Return [x, y] of the center of cell containing provided text 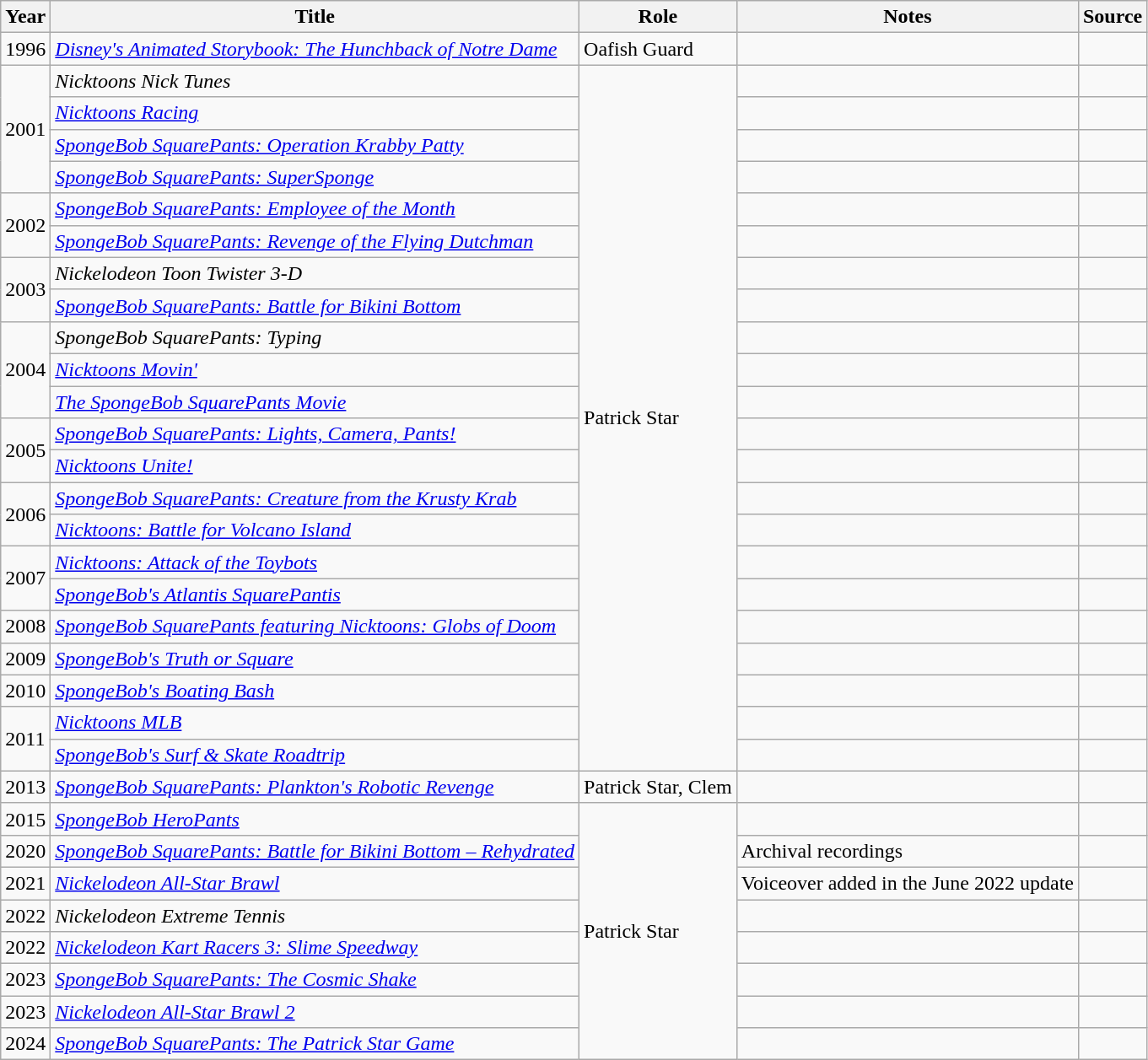
Notes [908, 17]
SpongeBob SquarePants: Revenge of the Flying Dutchman [315, 241]
Nicktoons: Battle for Volcano Island [315, 530]
SpongeBob SquarePants: Plankton's Robotic Revenge [315, 787]
Nicktoons MLB [315, 723]
2002 [25, 225]
2024 [25, 1044]
SpongeBob SquarePants featuring Nicktoons: Globs of Doom [315, 627]
SpongeBob SquarePants: Battle for Bikini Bottom [315, 305]
SpongeBob's Truth or Square [315, 659]
Patrick Star, Clem [658, 787]
2003 [25, 289]
Oafish Guard [658, 49]
Nicktoons Racing [315, 113]
Voiceover added in the June 2022 update [908, 883]
SpongeBob SquarePants: Creature from the Krusty Krab [315, 498]
2001 [25, 129]
Nickelodeon Toon Twister 3-D [315, 273]
SpongeBob SquarePants: SuperSponge [315, 177]
SpongeBob's Atlantis SquarePantis [315, 595]
2010 [25, 691]
Nicktoons: Attack of the Toybots [315, 562]
Title [315, 17]
SpongeBob's Surf & Skate Roadtrip [315, 755]
Disney's Animated Storybook: The Hunchback of Notre Dame [315, 49]
Nickelodeon Kart Racers 3: Slime Speedway [315, 948]
SpongeBob SquarePants: Employee of the Month [315, 209]
The SpongeBob SquarePants Movie [315, 402]
Role [658, 17]
2013 [25, 787]
SpongeBob SquarePants: Operation Krabby Patty [315, 145]
2021 [25, 883]
2005 [25, 450]
2009 [25, 659]
Nickelodeon Extreme Tennis [315, 915]
2007 [25, 578]
Nickelodeon All-Star Brawl 2 [315, 1012]
SpongeBob SquarePants: Lights, Camera, Pants! [315, 434]
1996 [25, 49]
SpongeBob HeroPants [315, 819]
Nicktoons Nick Tunes [315, 81]
2004 [25, 369]
SpongeBob SquarePants: Battle for Bikini Bottom – Rehydrated [315, 851]
SpongeBob's Boating Bash [315, 691]
Source [1112, 17]
2015 [25, 819]
Nicktoons Unite! [315, 466]
SpongeBob SquarePants: The Patrick Star Game [315, 1044]
2011 [25, 739]
Nickelodeon All-Star Brawl [315, 883]
2008 [25, 627]
Year [25, 17]
Archival recordings [908, 851]
SpongeBob SquarePants: The Cosmic Shake [315, 980]
SpongeBob SquarePants: Typing [315, 337]
2020 [25, 851]
2006 [25, 514]
Nicktoons Movin' [315, 369]
